Scan for the cell matching the given text and deliver its [X, Y] coordinate at center. 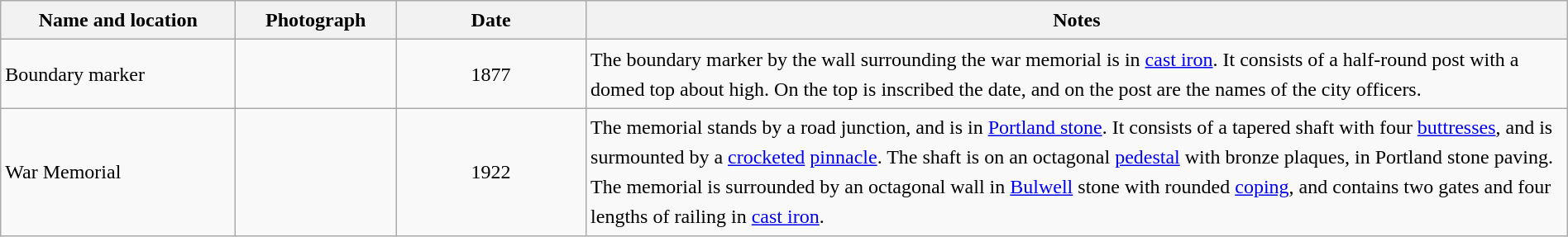
1877 [491, 74]
War Memorial [118, 172]
Name and location [118, 20]
Boundary marker [118, 74]
Date [491, 20]
Photograph [316, 20]
1922 [491, 172]
Notes [1077, 20]
